Search for the cell housing the specified text and yield its [X, Y] center coordinate. 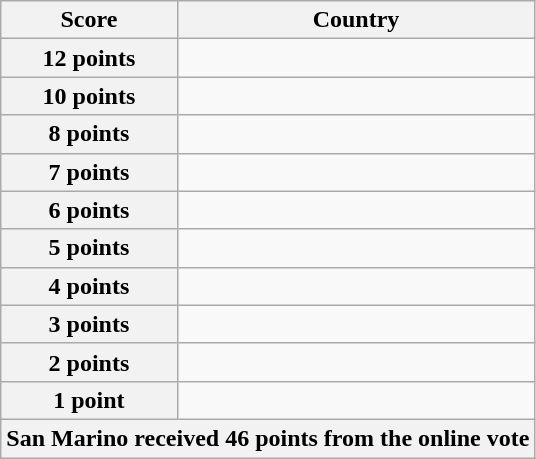
7 points [89, 172]
3 points [89, 324]
5 points [89, 248]
San Marino received 46 points from the online vote [268, 438]
2 points [89, 362]
Country [356, 20]
4 points [89, 286]
12 points [89, 58]
1 point [89, 400]
6 points [89, 210]
10 points [89, 96]
8 points [89, 134]
Score [89, 20]
